For the text-containing cell, return its midpoint in (x, y) coordinate format. 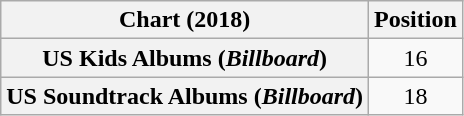
16 (416, 58)
18 (416, 96)
Chart (2018) (185, 20)
US Kids Albums (Billboard) (185, 58)
US Soundtrack Albums (Billboard) (185, 96)
Position (416, 20)
